Return [X, Y] of the center of cell containing provided text 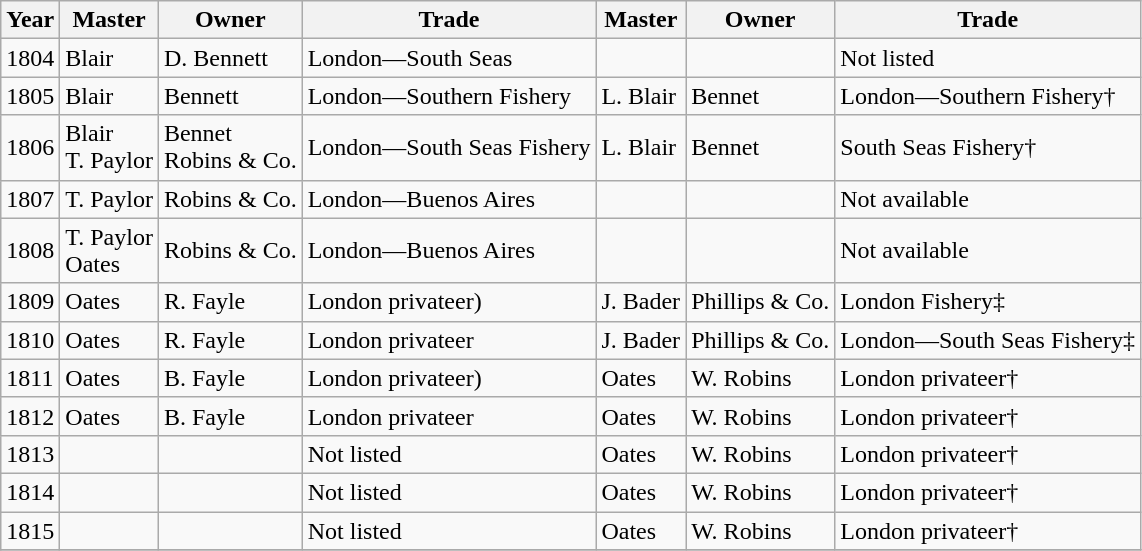
1804 [30, 58]
London—South Seas Fishery [449, 148]
Bennett [230, 96]
Year [30, 20]
D. Bennett [230, 58]
South Seas Fishery† [988, 148]
1807 [30, 199]
1812 [30, 416]
London—Southern Fishery† [988, 96]
T. PaylorOates [110, 250]
1805 [30, 96]
1815 [30, 531]
1810 [30, 340]
1813 [30, 454]
1806 [30, 148]
BlairT. Paylor [110, 148]
T. Paylor [110, 199]
1814 [30, 492]
London—Southern Fishery [449, 96]
1808 [30, 250]
1809 [30, 302]
1811 [30, 378]
BennetRobins & Co. [230, 148]
London Fishery‡ [988, 302]
London—South Seas [449, 58]
London—South Seas Fishery‡ [988, 340]
